Find where the given text appears and provide that cell's center as [x, y] coordinate. 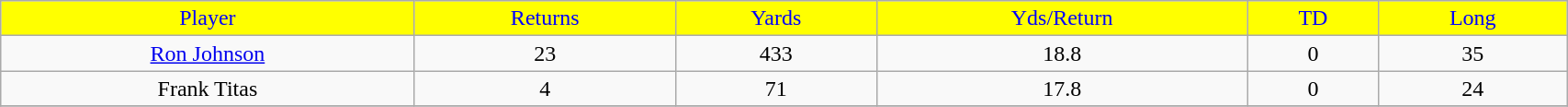
TD [1314, 18]
433 [775, 53]
71 [775, 89]
23 [545, 53]
Yds/Return [1062, 18]
Returns [545, 18]
Long [1473, 18]
Yards [775, 18]
17.8 [1062, 89]
4 [545, 89]
18.8 [1062, 53]
Player [208, 18]
35 [1473, 53]
Frank Titas [208, 89]
Ron Johnson [208, 53]
24 [1473, 89]
